Detect which cell encompasses the target text, then output its (x, y) center coordinate. 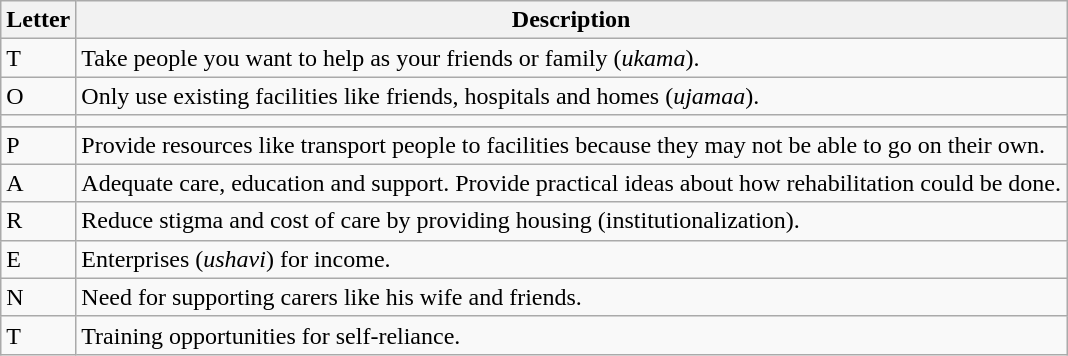
O (38, 96)
Need for supporting carers like his wife and friends. (572, 297)
Description (572, 20)
Letter (38, 20)
N (38, 297)
Provide resources like transport people to facilities because they may not be able to go on their own. (572, 145)
Only use existing facilities like friends, hospitals and homes (ujamaa). (572, 96)
R (38, 221)
Training opportunities for self-reliance. (572, 335)
Enterprises (ushavi) for income. (572, 259)
Reduce stigma and cost of care by providing housing (institutionalization). (572, 221)
Adequate care, education and support. Provide practical ideas about how rehabilitation could be done. (572, 183)
E (38, 259)
P (38, 145)
A (38, 183)
Take people you want to help as your friends or family (ukama). (572, 58)
